Pinpoint the cell where the given text exists, returning its (x, y) midpoint coordinate. 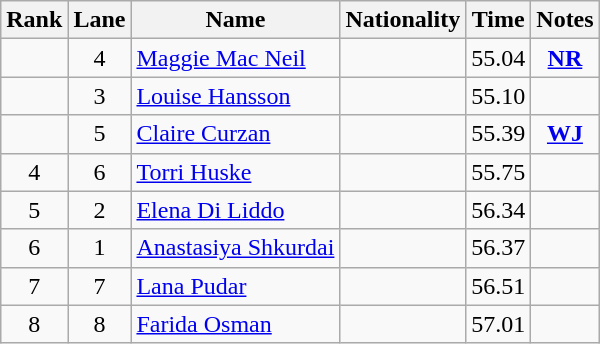
57.01 (498, 324)
55.10 (498, 96)
Louise Hansson (236, 96)
56.37 (498, 248)
NR (565, 58)
Anastasiya Shkurdai (236, 248)
56.34 (498, 210)
WJ (565, 134)
Farida Osman (236, 324)
Notes (565, 20)
Rank (34, 20)
Torri Huske (236, 172)
Lane (100, 20)
Lana Pudar (236, 286)
55.75 (498, 172)
Elena Di Liddo (236, 210)
Claire Curzan (236, 134)
55.04 (498, 58)
Maggie Mac Neil (236, 58)
Nationality (403, 20)
Time (498, 20)
2 (100, 210)
55.39 (498, 134)
56.51 (498, 286)
1 (100, 248)
3 (100, 96)
Name (236, 20)
